Output the (X, Y) coordinate of the center of the cell containing the given text.  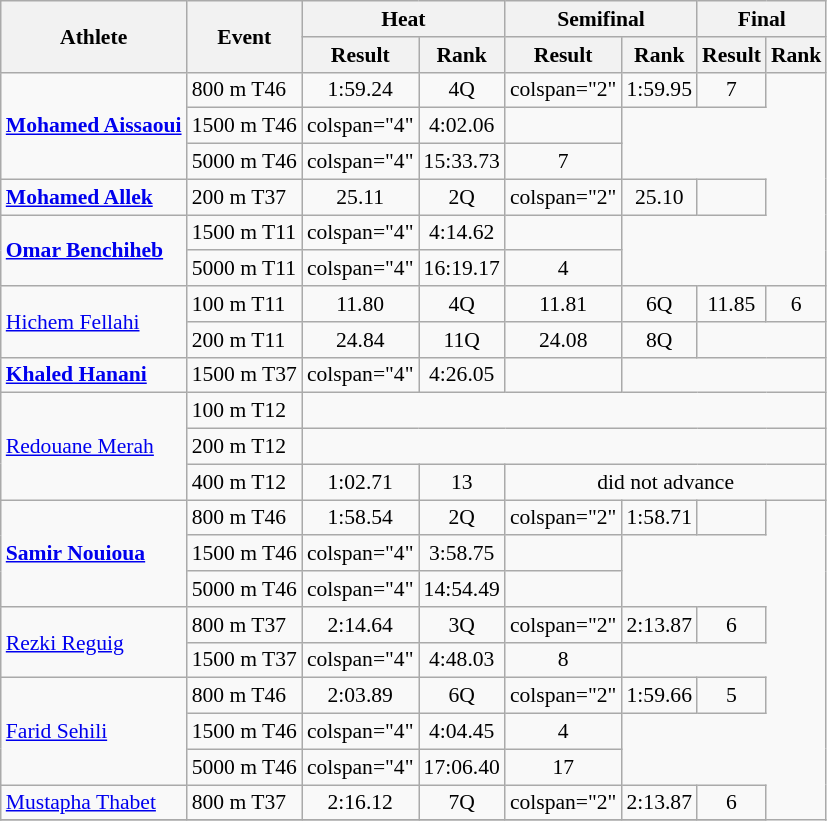
3Q (462, 625)
4:04.45 (462, 732)
1:02.71 (360, 482)
Farid Sehili (94, 732)
Semifinal (601, 19)
2:03.89 (360, 696)
2:16.12 (360, 803)
17 (564, 767)
8 (564, 660)
Samir Nouioua (94, 554)
Redouane Merah (94, 446)
4:26.05 (462, 375)
2:14.64 (360, 625)
Event (244, 36)
Mohamed Aissaoui (94, 126)
4:02.06 (462, 126)
Mustapha Thabet (94, 803)
1:59.95 (660, 90)
1500 m T11 (244, 233)
1:59.24 (360, 90)
24.84 (360, 340)
Khaled Hanani (94, 375)
Omar Benchiheb (94, 250)
5 (732, 696)
14:54.49 (462, 589)
1:58.71 (660, 518)
24.08 (564, 340)
25.10 (660, 197)
1:58.54 (360, 518)
13 (462, 482)
4:14.62 (462, 233)
17:06.40 (462, 767)
3:58.75 (462, 554)
200 m T12 (244, 447)
100 m T12 (244, 411)
1:59.66 (660, 696)
did not advance (666, 482)
25.11 (360, 197)
Heat (404, 19)
4:48.03 (462, 660)
11.80 (360, 304)
15:33.73 (462, 162)
400 m T12 (244, 482)
11.85 (732, 304)
11Q (462, 340)
200 m T37 (244, 197)
16:19.17 (462, 269)
5000 m T11 (244, 269)
100 m T11 (244, 304)
Hichem Fellahi (94, 322)
Athlete (94, 36)
200 m T11 (244, 340)
Mohamed Allek (94, 197)
Rezki Reguig (94, 642)
Final (762, 19)
11.81 (564, 304)
8Q (660, 340)
7Q (462, 803)
